Search for the cell housing the specified text and yield its (X, Y) center coordinate. 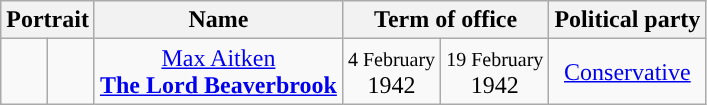
4 February1942 (391, 72)
Name (218, 20)
19 February1942 (495, 72)
Political party (628, 20)
Term of office (445, 20)
Max AitkenThe Lord Beaverbrook (218, 72)
Conservative (628, 72)
Portrait (48, 20)
